Output the (X, Y) coordinate of the center of the cell containing the given text.  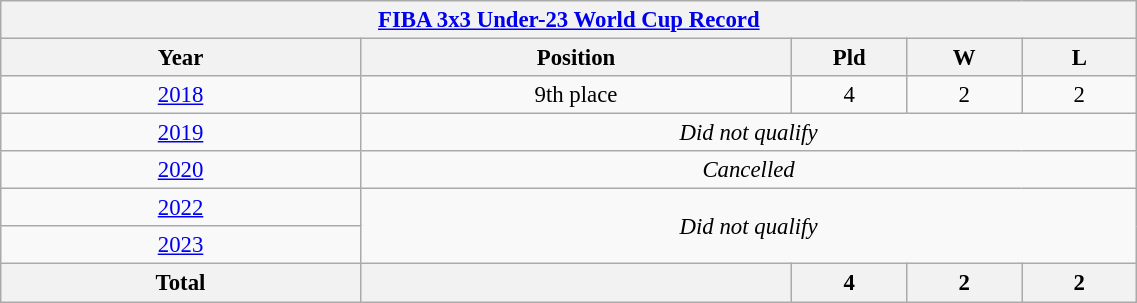
Cancelled (748, 170)
Pld (850, 58)
Position (576, 58)
2019 (181, 133)
W (964, 58)
9th place (576, 95)
2018 (181, 95)
2020 (181, 170)
L (1080, 58)
2023 (181, 245)
Total (181, 283)
FIBA 3x3 Under-23 World Cup Record (569, 20)
2022 (181, 208)
Year (181, 58)
